Find where the given text appears and provide that cell's center as [X, Y] coordinate. 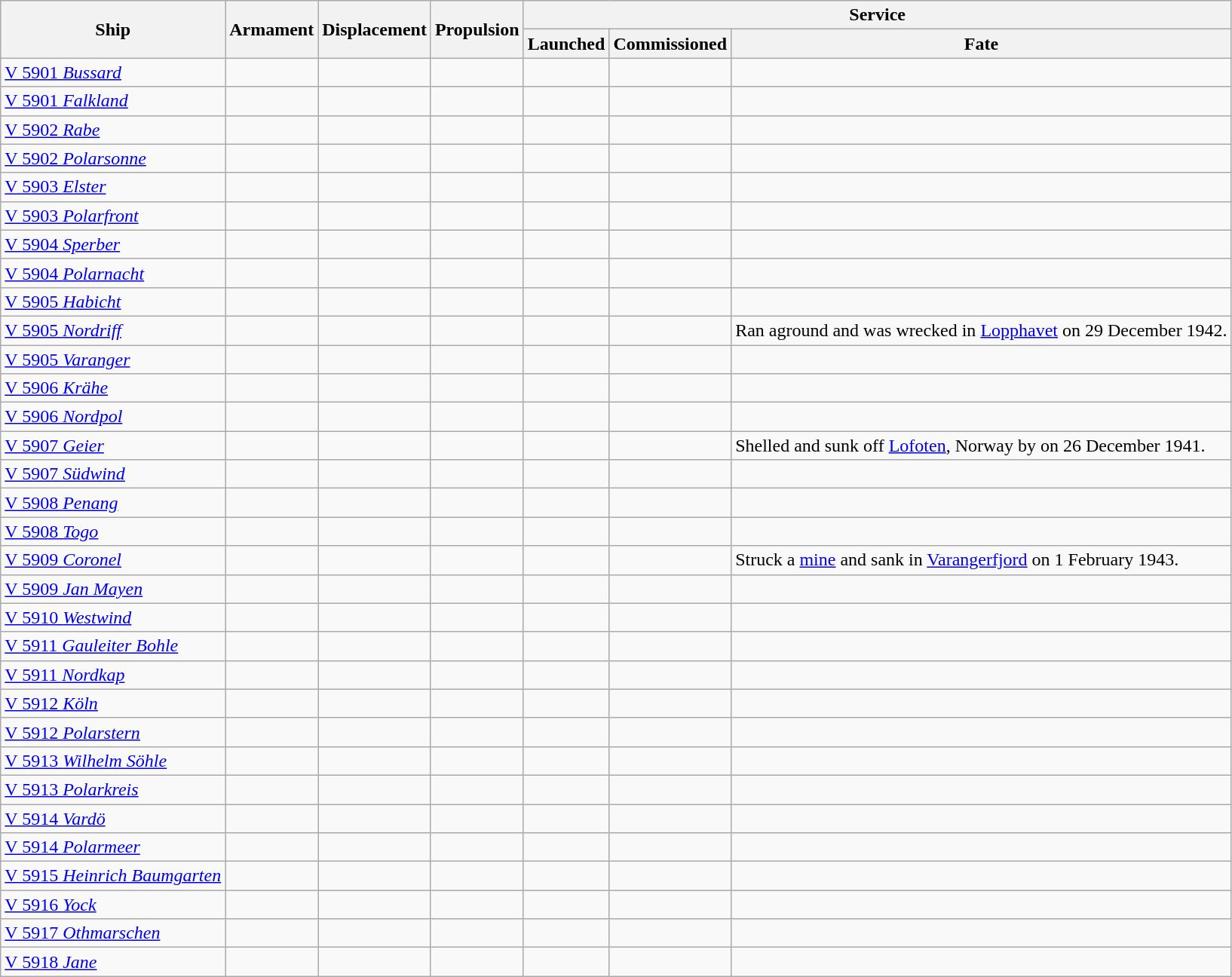
Propulsion [477, 29]
V 5901 Falkland [113, 101]
V 5909 Coronel [113, 560]
V 5912 Köln [113, 703]
V 5909 Jan Mayen [113, 589]
V 5907 Geier [113, 446]
V 5905 Nordriff [113, 330]
V 5902 Rabe [113, 130]
Struck a mine and sank in Varangerfjord on 1 February 1943. [982, 560]
V 5910 Westwind [113, 617]
V 5902 Polarsonne [113, 158]
V 5911 Gauleiter Bohle [113, 646]
Launched [566, 44]
V 5913 Wilhelm Söhle [113, 761]
V 5906 Nordpol [113, 417]
V 5916 Yock [113, 905]
V 5908 Togo [113, 531]
V 5907 Südwind [113, 474]
V 5905 Habicht [113, 302]
V 5913 Polarkreis [113, 789]
V 5905 Varanger [113, 360]
V 5906 Krähe [113, 388]
Ran aground and was wrecked in Lopphavet on 29 December 1942. [982, 330]
V 5904 Polarnacht [113, 273]
V 5904 Sperber [113, 244]
V 5911 Nordkap [113, 675]
V 5903 Polarfront [113, 216]
V 5912 Polarstern [113, 732]
V 5908 Penang [113, 503]
Fate [982, 44]
V 5914 Polarmeer [113, 847]
Ship [113, 29]
V 5901 Bussard [113, 72]
V 5914 Vardö [113, 818]
V 5915 Heinrich Baumgarten [113, 876]
V 5917 Othmarschen [113, 933]
V 5918 Jane [113, 962]
Shelled and sunk off Lofoten, Norway by on 26 December 1941. [982, 446]
Armament [271, 29]
V 5903 Elster [113, 187]
Commissioned [670, 44]
Service [878, 15]
Displacement [375, 29]
